Scan for the cell matching the given text and deliver its [x, y] coordinate at center. 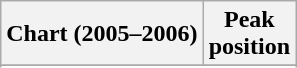
Chart (2005–2006) [102, 34]
Peakposition [249, 34]
